Locate the cell with the specified text and output its (x, y) center coordinate. 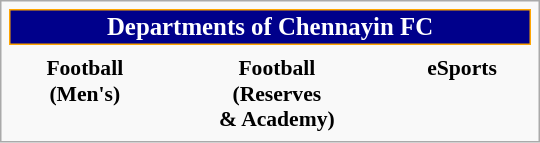
eSports (462, 94)
Departments of Chennayin FC (270, 27)
Football(Reserves& Academy) (277, 94)
Football(Men's) (85, 94)
